Locate the cell with the specified text and output its [X, Y] center coordinate. 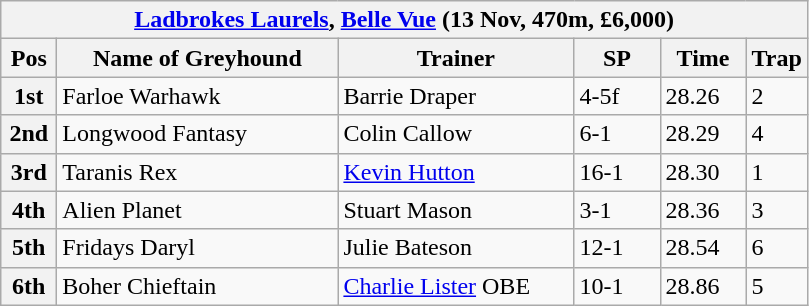
Charlie Lister OBE [456, 286]
28.86 [703, 286]
28.30 [703, 172]
6-1 [617, 134]
Longwood Fantasy [198, 134]
Name of Greyhound [198, 58]
28.36 [703, 210]
3rd [29, 172]
Ladbrokes Laurels, Belle Vue (13 Nov, 470m, £6,000) [404, 20]
Fridays Daryl [198, 248]
4th [29, 210]
Pos [29, 58]
2nd [29, 134]
Alien Planet [198, 210]
4 [776, 134]
3 [776, 210]
Taranis Rex [198, 172]
1st [29, 96]
1 [776, 172]
Barrie Draper [456, 96]
Trap [776, 58]
28.54 [703, 248]
16-1 [617, 172]
5th [29, 248]
12-1 [617, 248]
6 [776, 248]
28.29 [703, 134]
Julie Bateson [456, 248]
Boher Chieftain [198, 286]
Colin Callow [456, 134]
Farloe Warhawk [198, 96]
Trainer [456, 58]
10-1 [617, 286]
Stuart Mason [456, 210]
SP [617, 58]
2 [776, 96]
Time [703, 58]
5 [776, 286]
Kevin Hutton [456, 172]
28.26 [703, 96]
6th [29, 286]
3-1 [617, 210]
4-5f [617, 96]
